Return (x, y) of the center of cell containing provided text 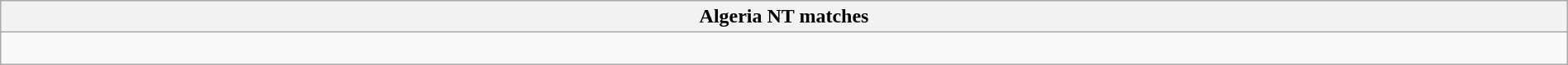
Algeria NT matches (784, 17)
